Find where the given text appears and provide that cell's center as [x, y] coordinate. 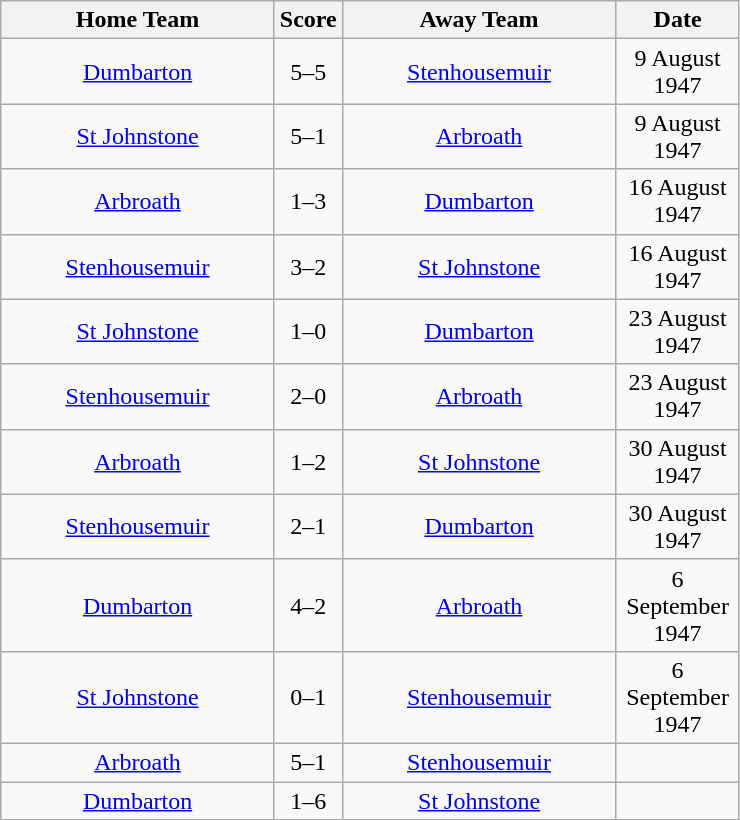
1–0 [308, 332]
Score [308, 20]
Away Team [479, 20]
0–1 [308, 697]
Home Team [138, 20]
2–1 [308, 526]
2–0 [308, 396]
1–6 [308, 801]
4–2 [308, 605]
Date [678, 20]
1–2 [308, 462]
5–5 [308, 72]
3–2 [308, 266]
1–3 [308, 202]
